Find where the given text appears and provide that cell's center as (x, y) coordinate. 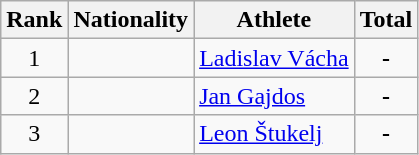
Leon Štukelj (274, 134)
Ladislav Vácha (274, 58)
Nationality (131, 20)
Jan Gajdos (274, 96)
Rank (34, 20)
2 (34, 96)
1 (34, 58)
Total (386, 20)
3 (34, 134)
Athlete (274, 20)
